Scan for the cell matching the given text and deliver its (x, y) coordinate at center. 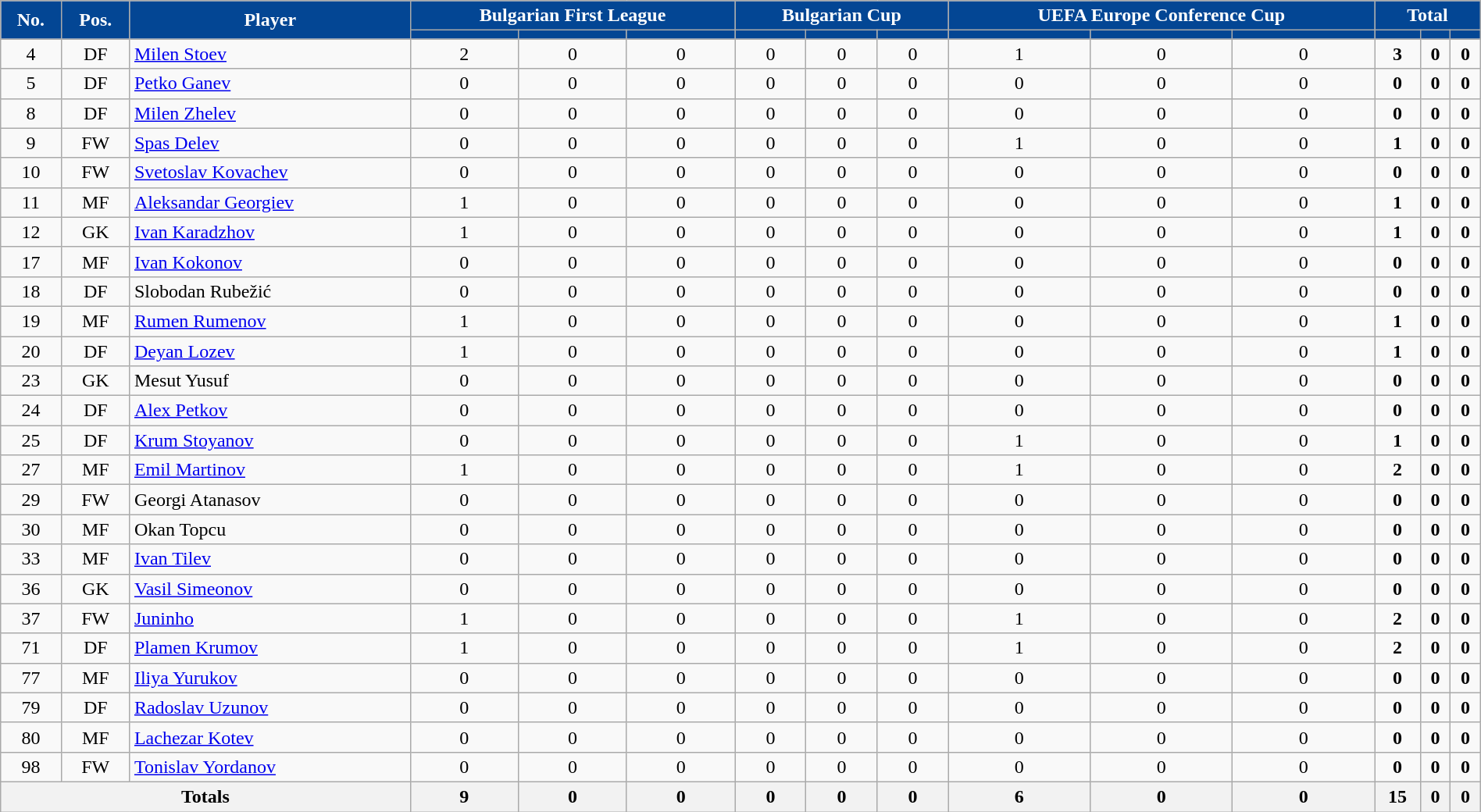
11 (31, 202)
Iliya Yurukov (270, 678)
79 (31, 707)
37 (31, 618)
6 (1019, 796)
24 (31, 411)
30 (31, 529)
12 (31, 232)
Tonislav Yordanov (270, 767)
4 (31, 54)
Totals (205, 796)
Radoslav Uzunov (270, 707)
Rumen Rumenov (270, 321)
Milen Stoev (270, 54)
36 (31, 589)
Petko Ganev (270, 84)
8 (31, 113)
Milen Zhelev (270, 113)
Total (1428, 16)
Svetoslav Kovachev (270, 173)
UEFA Europe Conference Cup (1162, 16)
5 (31, 84)
77 (31, 678)
25 (31, 440)
10 (31, 173)
3 (1397, 54)
17 (31, 262)
Mesut Yusuf (270, 381)
19 (31, 321)
Spas Delev (270, 143)
No. (31, 20)
Georgi Atanasov (270, 500)
Vasil Simeonov (270, 589)
29 (31, 500)
Ivan Tilev (270, 559)
Plamen Krumov (270, 648)
23 (31, 381)
Ivan Karadzhov (270, 232)
Aleksandar Georgiev (270, 202)
Bulgarian Cup (842, 16)
Juninho (270, 618)
33 (31, 559)
20 (31, 351)
Player (270, 20)
98 (31, 767)
Krum Stoyanov (270, 440)
Emil Martinov (270, 470)
Deyan Lozev (270, 351)
Bulgarian First League (573, 16)
15 (1397, 796)
Okan Topcu (270, 529)
27 (31, 470)
18 (31, 291)
Ivan Kokonov (270, 262)
Lachezar Kotev (270, 737)
80 (31, 737)
Slobodan Rubežić (270, 291)
Alex Petkov (270, 411)
Pos. (95, 20)
71 (31, 648)
